Return (x, y) of the center of cell containing provided text 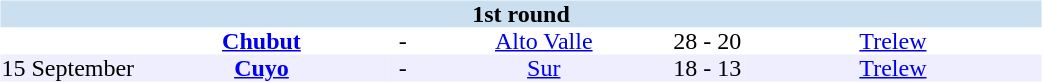
1st round (520, 14)
Cuyo (262, 68)
Sur (544, 68)
Alto Valle (544, 42)
15 September (68, 68)
18 - 13 (707, 68)
Chubut (262, 42)
28 - 20 (707, 42)
